Pinpoint the cell where the given text exists, returning its (X, Y) midpoint coordinate. 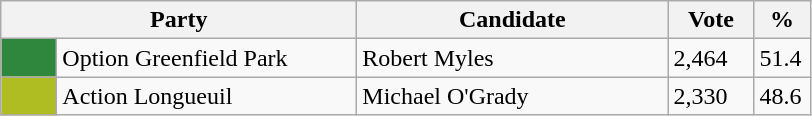
Option Greenfield Park (207, 58)
2,330 (711, 96)
Robert Myles (512, 58)
Michael O'Grady (512, 96)
48.6 (782, 96)
% (782, 20)
Vote (711, 20)
51.4 (782, 58)
Action Longueuil (207, 96)
2,464 (711, 58)
Candidate (512, 20)
Party (179, 20)
